From the cell containing the given text, extract its center point as (x, y) coordinate. 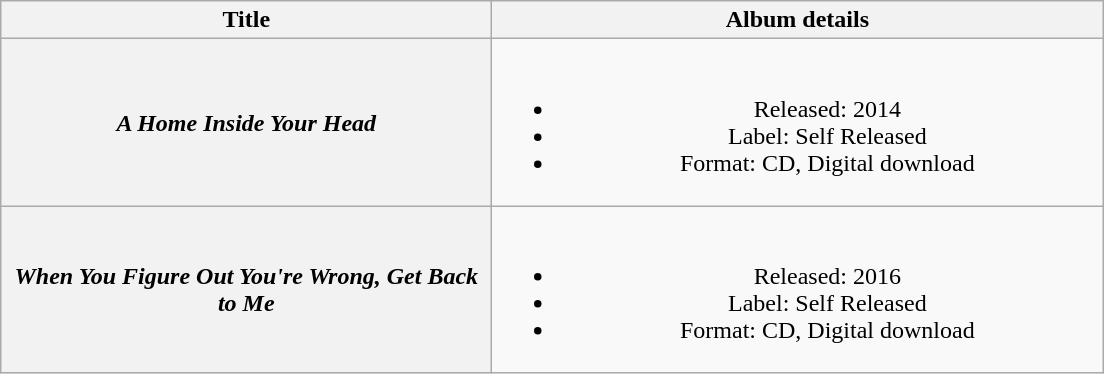
Title (246, 20)
A Home Inside Your Head (246, 122)
Released: 2016Label: Self ReleasedFormat: CD, Digital download (798, 290)
Album details (798, 20)
Released: 2014Label: Self ReleasedFormat: CD, Digital download (798, 122)
When You Figure Out You're Wrong, Get Back to Me (246, 290)
